Provide the [x, y] coordinate of the cell's center where the given text is located.  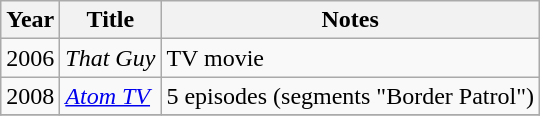
2008 [30, 96]
TV movie [350, 58]
Atom TV [110, 96]
Year [30, 20]
5 episodes (segments "Border Patrol") [350, 96]
That Guy [110, 58]
Notes [350, 20]
Title [110, 20]
2006 [30, 58]
